Locate the cell with the specified text and output its (x, y) center coordinate. 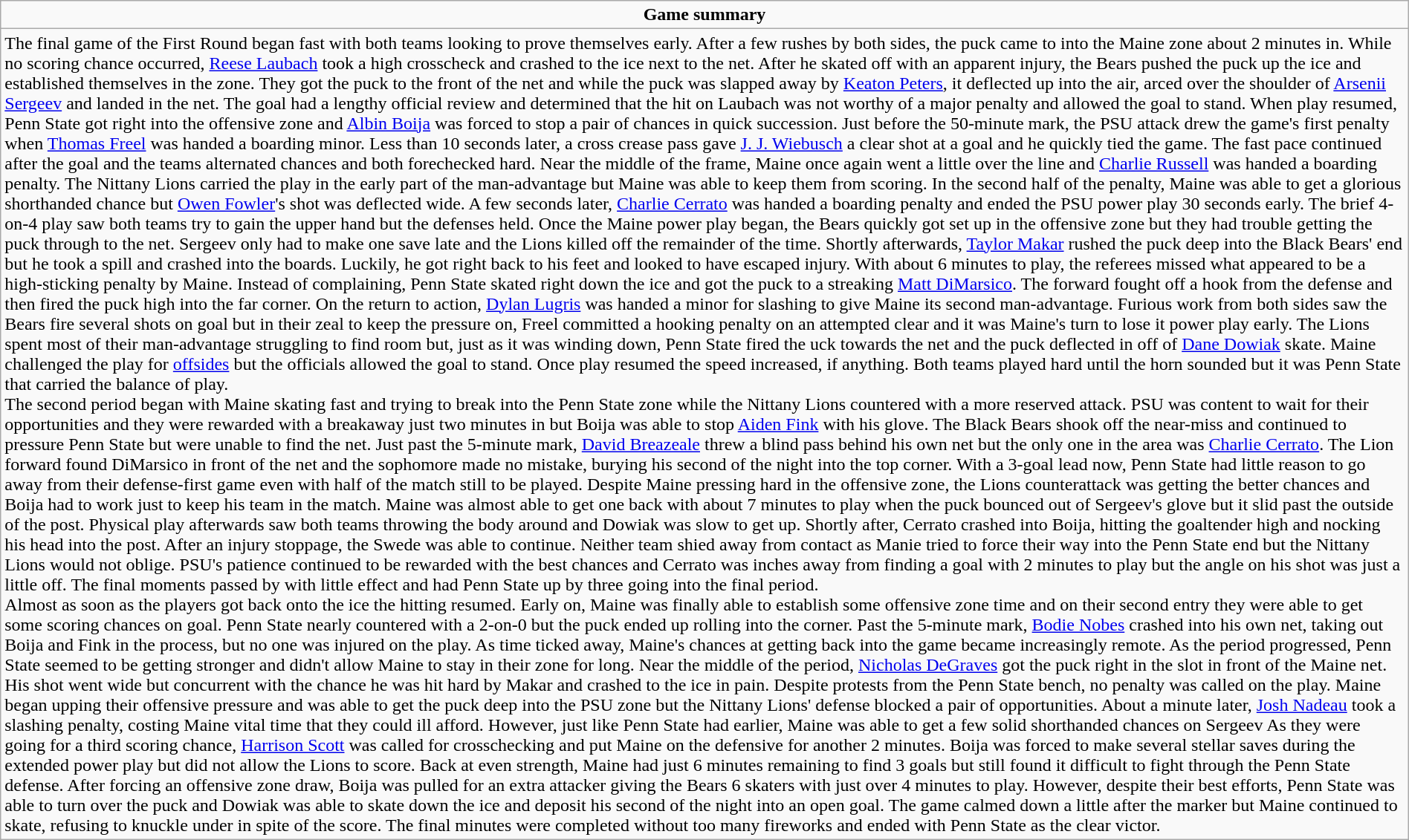
Game summary (704, 15)
